From the cell containing the given text, extract its center point as [x, y] coordinate. 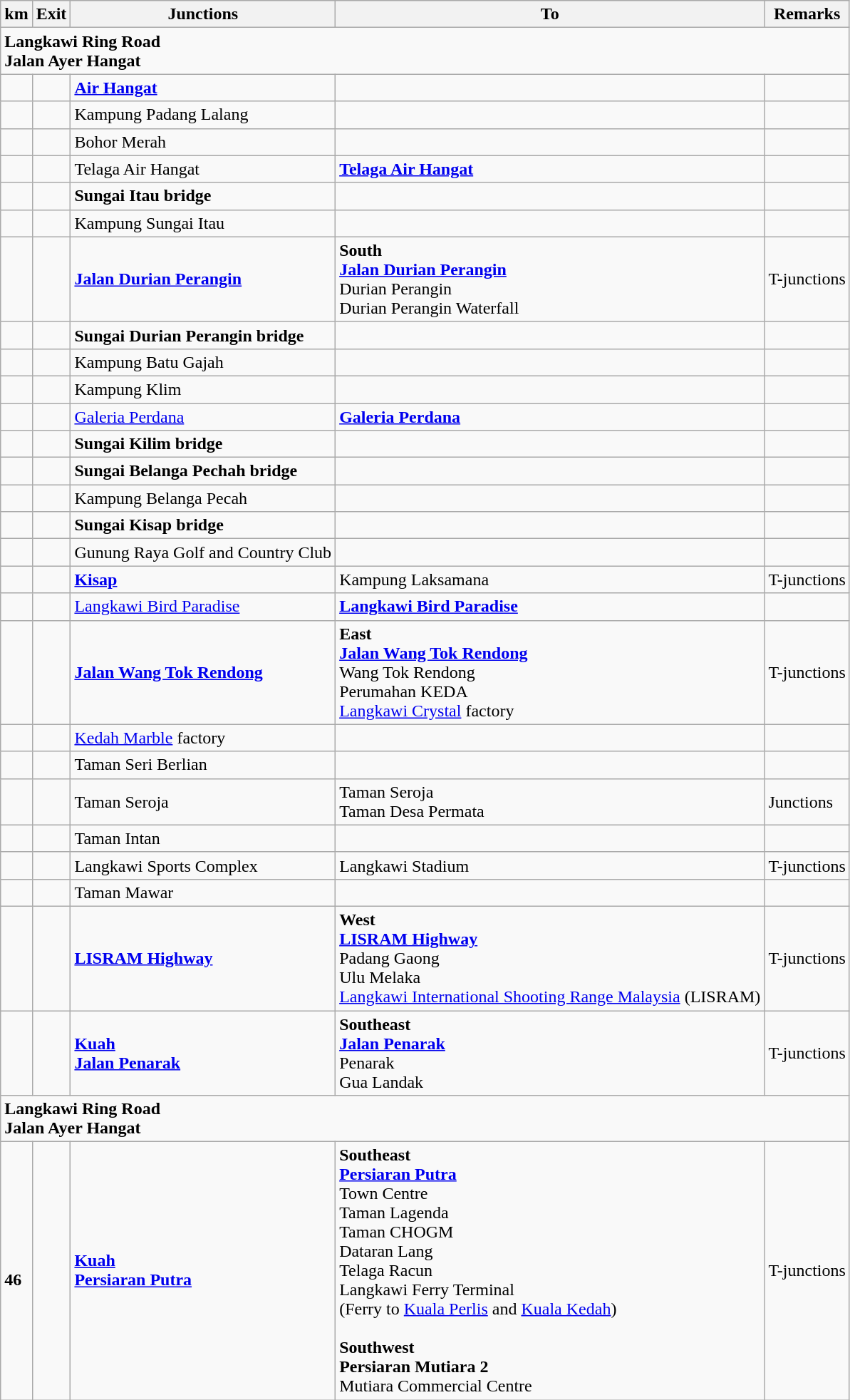
46 [16, 1271]
Bohor Merah [203, 142]
Sungai Kisap bridge [203, 525]
Southeast Jalan PenarakPenarakGua Landak [550, 1054]
Kisap [203, 580]
Sungai Durian Perangin bridge [203, 335]
Langkawi Stadium [550, 865]
Kampung Sungai Itau [203, 223]
Remarks [807, 14]
To [550, 14]
Kampung Klim [203, 389]
Kuah Jalan Penarak [203, 1054]
km [16, 14]
Sungai Belanga Pechah bridge [203, 471]
LISRAM Highway [203, 958]
South Jalan Durian PeranginDurian PeranginDurian Perangin Waterfall [550, 279]
Taman Seri Berlian [203, 765]
Taman Mawar [203, 892]
Taman Intan [203, 838]
Taman Seroja [203, 801]
Sungai Itau bridge [203, 196]
Sungai Kilim bridge [203, 444]
Kuah Persiaran Putra [203, 1271]
Exit [51, 14]
East Jalan Wang Tok RendongWang Tok RendongPerumahan KEDALangkawi Crystal factory [550, 672]
Kampung Belanga Pecah [203, 498]
Kampung Laksamana [550, 580]
Kedah Marble factory [203, 738]
Taman SerojaTaman Desa Permata [550, 801]
Kampung Batu Gajah [203, 362]
Gunung Raya Golf and Country Club [203, 552]
West LISRAM HighwayPadang GaongUlu MelakaLangkawi International Shooting Range Malaysia (LISRAM) [550, 958]
Jalan Durian Perangin [203, 279]
Air Hangat [203, 88]
Kampung Padang Lalang [203, 115]
Langkawi Sports Complex [203, 865]
Jalan Wang Tok Rendong [203, 672]
